Capture the cell that displays the provided text and extract its [x, y] central coordinate. 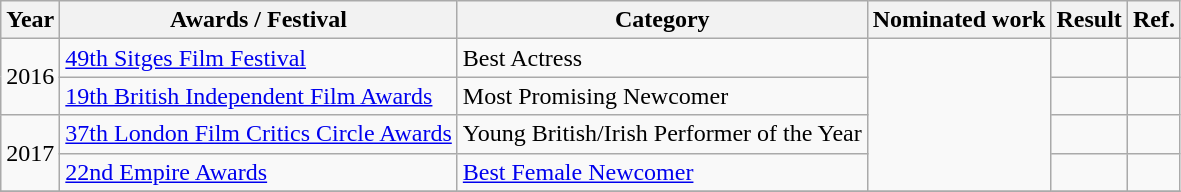
Best Female Newcomer [662, 172]
Ref. [1154, 20]
Nominated work [959, 20]
37th London Film Critics Circle Awards [259, 134]
22nd Empire Awards [259, 172]
2017 [30, 153]
Most Promising Newcomer [662, 96]
Category [662, 20]
49th Sitges Film Festival [259, 58]
Best Actress [662, 58]
Awards / Festival [259, 20]
Result [1089, 20]
Year [30, 20]
19th British Independent Film Awards [259, 96]
Young British/Irish Performer of the Year [662, 134]
2016 [30, 77]
